Return the [x, y] coordinate for the center point of the cell that contains the specified text.  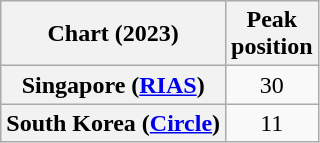
Singapore (RIAS) [114, 85]
30 [272, 85]
South Korea (Circle) [114, 123]
Peakposition [272, 34]
Chart (2023) [114, 34]
11 [272, 123]
